Capture the cell that displays the provided text and extract its (x, y) central coordinate. 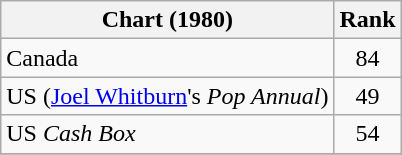
49 (368, 96)
54 (368, 134)
Canada (168, 58)
US (Joel Whitburn's Pop Annual) (168, 96)
Chart (1980) (168, 20)
84 (368, 58)
US Cash Box (168, 134)
Rank (368, 20)
